Locate the cell with the specified text and output its (X, Y) center coordinate. 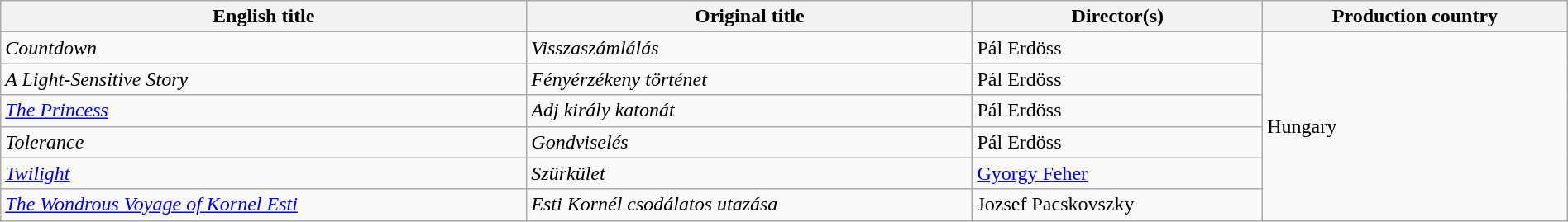
A Light-Sensitive Story (264, 79)
Production country (1416, 17)
Tolerance (264, 142)
Esti Kornél csodálatos utazása (749, 205)
Szürkület (749, 173)
Twilight (264, 173)
Countdown (264, 48)
Visszaszámlálás (749, 48)
Gondviselés (749, 142)
Fényérzékeny történet (749, 79)
Adj király katonát (749, 111)
English title (264, 17)
Director(s) (1118, 17)
The Princess (264, 111)
Gyorgy Feher (1118, 173)
Original title (749, 17)
The Wondrous Voyage of Kornel Esti (264, 205)
Hungary (1416, 126)
Jozsef Pacskovszky (1118, 205)
